Find where the given text appears and provide that cell's center as (x, y) coordinate. 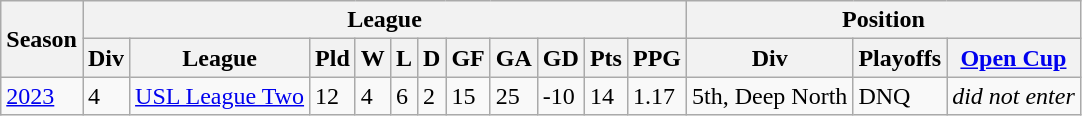
L (404, 58)
15 (468, 96)
Position (884, 20)
did not enter (1014, 96)
6 (404, 96)
25 (514, 96)
GD (560, 58)
Open Cup (1014, 58)
GF (468, 58)
USL League Two (220, 96)
D (431, 58)
1.17 (656, 96)
12 (333, 96)
2023 (42, 96)
14 (606, 96)
Season (42, 39)
Pld (333, 58)
Playoffs (900, 58)
W (372, 58)
5th, Deep North (770, 96)
Pts (606, 58)
2 (431, 96)
GA (514, 58)
PPG (656, 58)
DNQ (900, 96)
-10 (560, 96)
